Detect which cell encompasses the target text, then output its (x, y) center coordinate. 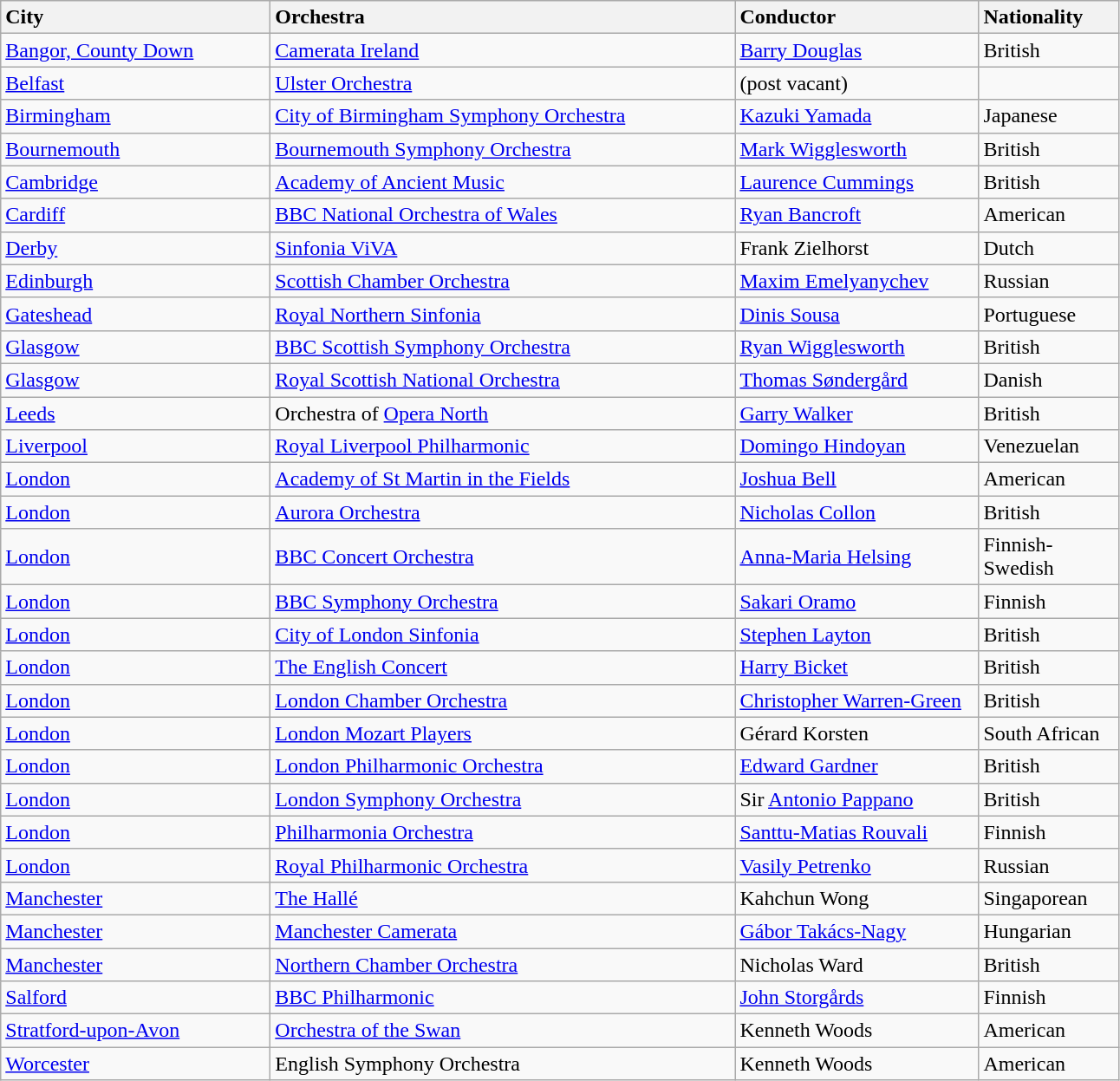
Ryan Bancroft (856, 215)
Leeds (135, 414)
Christopher Warren-Green (856, 700)
Maxim Emelyanychev (856, 281)
London Chamber Orchestra (503, 700)
Dutch (1049, 248)
Stephen Layton (856, 635)
Camerata Ireland (503, 50)
London Philharmonic Orchestra (503, 766)
Conductor (856, 17)
Ryan Wigglesworth (856, 347)
Edward Gardner (856, 766)
Worcester (135, 1064)
Garry Walker (856, 414)
Japanese (1049, 116)
Cambridge (135, 182)
Gérard Korsten (856, 733)
Gábor Takács-Nagy (856, 931)
City of Birmingham Symphony Orchestra (503, 116)
Singaporean (1049, 898)
English Symphony Orchestra (503, 1064)
Sinfonia ViVA (503, 248)
Belfast (135, 83)
City (135, 17)
Cardiff (135, 215)
Nicholas Collon (856, 512)
Venezuelan (1049, 446)
Liverpool (135, 446)
Royal Liverpool Philharmonic (503, 446)
Orchestra (503, 17)
London Symphony Orchestra (503, 799)
Kahchun Wong (856, 898)
Birmingham (135, 116)
Santtu-Matias Rouvali (856, 832)
BBC Philharmonic (503, 998)
Sir Antonio Pappano (856, 799)
The Hallé (503, 898)
Gateshead (135, 314)
Frank Zielhorst (856, 248)
Northern Chamber Orchestra (503, 965)
Barry Douglas (856, 50)
Derby (135, 248)
Salford (135, 998)
Nicholas Ward (856, 965)
Kazuki Yamada (856, 116)
Nationality (1049, 17)
BBC National Orchestra of Wales (503, 215)
Royal Scottish National Orchestra (503, 380)
London Mozart Players (503, 733)
Danish (1049, 380)
South African (1049, 733)
BBC Concert Orchestra (503, 557)
Bournemouth Symphony Orchestra (503, 149)
BBC Symphony Orchestra (503, 602)
Finnish-Swedish (1049, 557)
Thomas Søndergård (856, 380)
City of London Sinfonia (503, 635)
(post vacant) (856, 83)
Dinis Sousa (856, 314)
Academy of Ancient Music (503, 182)
Royal Northern Sinfonia (503, 314)
Anna-Maria Helsing (856, 557)
Bournemouth (135, 149)
Royal Philharmonic Orchestra (503, 865)
Harry Bicket (856, 667)
Orchestra of the Swan (503, 1031)
Vasily Petrenko (856, 865)
Domingo Hindoyan (856, 446)
Sakari Oramo (856, 602)
Mark Wigglesworth (856, 149)
Bangor, County Down (135, 50)
Orchestra of Opera North (503, 414)
Philharmonia Orchestra (503, 832)
Hungarian (1049, 931)
Portuguese (1049, 314)
Stratford-upon-Avon (135, 1031)
Manchester Camerata (503, 931)
Edinburgh (135, 281)
Laurence Cummings (856, 182)
Academy of St Martin in the Fields (503, 479)
Ulster Orchestra (503, 83)
Joshua Bell (856, 479)
The English Concert (503, 667)
John Storgårds (856, 998)
Scottish Chamber Orchestra (503, 281)
Aurora Orchestra (503, 512)
BBC Scottish Symphony Orchestra (503, 347)
